Scan for the cell matching the given text and deliver its [x, y] coordinate at center. 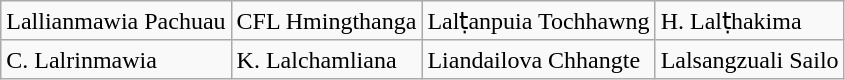
Lallianmawia Pachuau [116, 21]
Liandailova Chhangte [538, 59]
Lalsangzuali Sailo [750, 59]
H. Lalṭhakima [750, 21]
K. Lalchamliana [326, 59]
C. Lalrinmawia [116, 59]
CFL Hmingthanga [326, 21]
Lalṭanpuia Tochhawng [538, 21]
